Extract the [X, Y] coordinate from the center of the cell holding the provided text.  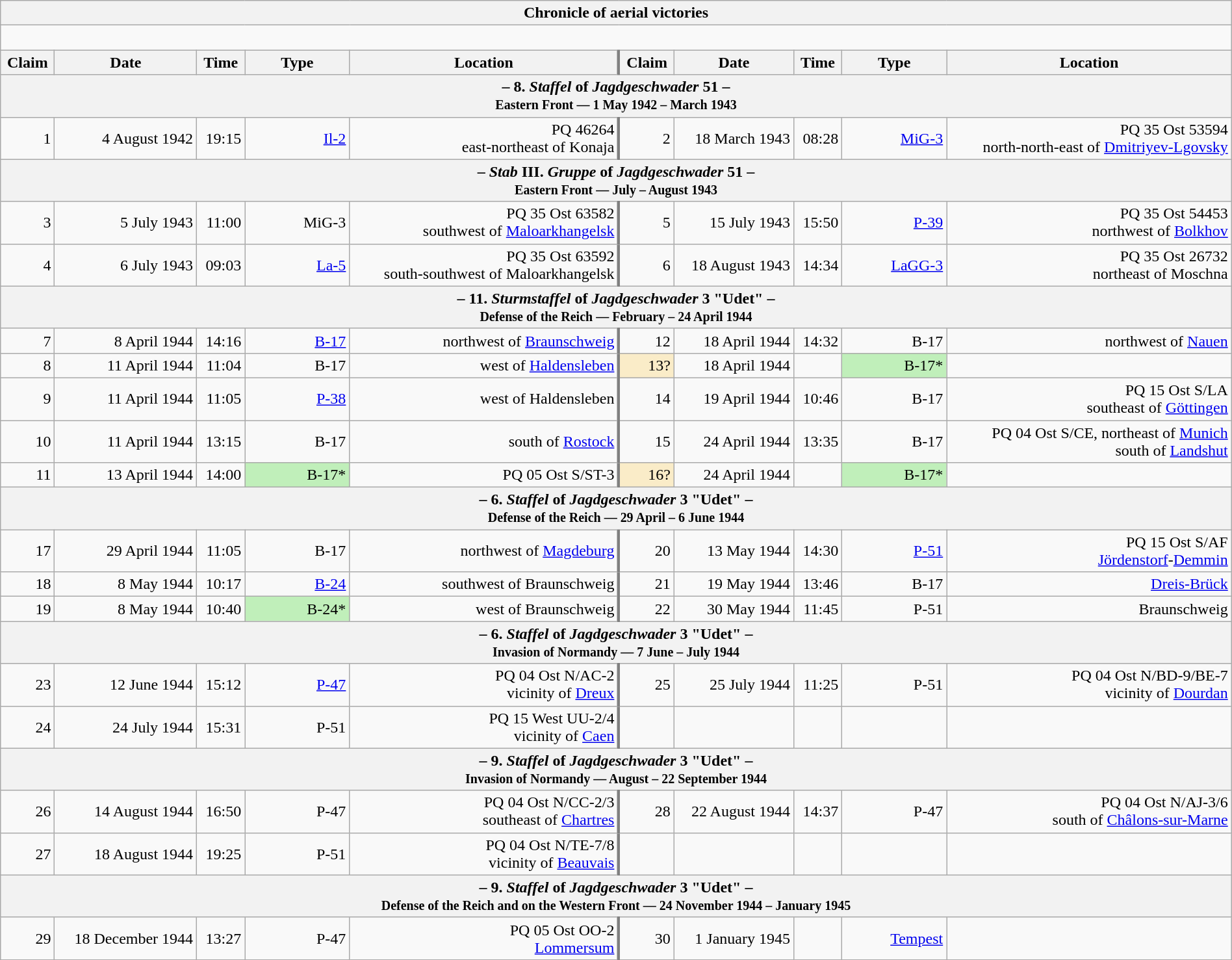
Il-2 [298, 138]
P-38 [298, 399]
25 [646, 685]
– Stab III. Gruppe of Jagdgeschwader 51 –Eastern Front — July – August 1943 [616, 181]
1 [27, 138]
8 April 1944 [126, 341]
14:34 [817, 265]
11 [27, 475]
24 July 1944 [126, 727]
27 [27, 854]
– 6. Staffel of Jagdgeschwader 3 "Udet" –Defense of the Reich — 29 April – 6 June 1944 [616, 508]
15:50 [817, 222]
19:25 [221, 854]
30 [646, 939]
northwest of Magdeburg [485, 551]
13:27 [221, 939]
22 August 1944 [734, 811]
14:16 [221, 341]
PQ 04 Ost N/AJ-3/6south of Châlons-sur-Marne [1089, 811]
10:17 [221, 584]
18 [27, 584]
8 [27, 365]
PQ 15 West UU-2/4vicinity of Caen [485, 727]
PQ 15 Ost S/AFJördenstorf-Demmin [1089, 551]
PQ 05 Ost OO-2Lommersum [485, 939]
13:46 [817, 584]
13 April 1944 [126, 475]
La-5 [298, 265]
PQ 15 Ost S/LAsoutheast of Göttingen [1089, 399]
10 [27, 441]
23 [27, 685]
19 [27, 609]
14 August 1944 [126, 811]
14:37 [817, 811]
14:30 [817, 551]
7 [27, 341]
08:28 [817, 138]
18 August 1944 [126, 854]
B-24* [298, 609]
14:32 [817, 341]
11:00 [221, 222]
– 6. Staffel of Jagdgeschwader 3 "Udet" –Invasion of Normandy — 7 June – July 1944 [616, 642]
6 [646, 265]
PQ 04 Ost N/AC-2vicinity of Dreux [485, 685]
18 December 1944 [126, 939]
21 [646, 584]
22 [646, 609]
PQ 46264 east-northeast of Konaja [485, 138]
– 9. Staffel of Jagdgeschwader 3 "Udet" –Invasion of Normandy — August – 22 September 1944 [616, 770]
northwest of Braunschweig [485, 341]
northwest of Nauen [1089, 341]
2 [646, 138]
– 8. Staffel of Jagdgeschwader 51 –Eastern Front — 1 May 1942 – March 1943 [616, 96]
south of Rostock [485, 441]
15:31 [221, 727]
9 [27, 399]
6 July 1943 [126, 265]
11:25 [817, 685]
26 [27, 811]
29 [27, 939]
PQ 35 Ost 26732 northeast of Moschna [1089, 265]
12 June 1944 [126, 685]
16:50 [221, 811]
15 July 1943 [734, 222]
4 August 1942 [126, 138]
19:15 [221, 138]
13:35 [817, 441]
29 April 1944 [126, 551]
southwest of Braunschweig [485, 584]
PQ 04 Ost N/CC-2/3southeast of Chartres [485, 811]
15 [646, 441]
B-24 [298, 584]
09:03 [221, 265]
PQ 04 Ost S/CE, northeast of Munichsouth of Landshut [1089, 441]
13? [646, 365]
PQ 35 Ost 63592 south-southwest of Maloarkhangelsk [485, 265]
12 [646, 341]
5 July 1943 [126, 222]
Dreis-Brück [1089, 584]
1 January 1945 [734, 939]
18 March 1943 [734, 138]
15:12 [221, 685]
30 May 1944 [734, 609]
11:45 [817, 609]
13:15 [221, 441]
Braunschweig [1089, 609]
– 9. Staffel of Jagdgeschwader 3 "Udet" –Defense of the Reich and on the Western Front — 24 November 1944 – January 1945 [616, 896]
west of Braunschweig [485, 609]
PQ 04 Ost N/BD-9/BE-7vicinity of Dourdan [1089, 685]
LaGG-3 [894, 265]
10:46 [817, 399]
13 May 1944 [734, 551]
14:00 [221, 475]
17 [27, 551]
16? [646, 475]
19 May 1944 [734, 584]
5 [646, 222]
11:04 [221, 365]
PQ 35 Ost 54453 northwest of Bolkhov [1089, 222]
25 July 1944 [734, 685]
PQ 35 Ost 63582 southwest of Maloarkhangelsk [485, 222]
PQ 05 Ost S/ST-3 [485, 475]
19 April 1944 [734, 399]
3 [27, 222]
Tempest [894, 939]
– 11. Sturmstaffel of Jagdgeschwader 3 "Udet" –Defense of the Reich — February – 24 April 1944 [616, 307]
Chronicle of aerial victories [616, 13]
10:40 [221, 609]
20 [646, 551]
PQ 35 Ost 53594 north-north-east of Dmitriyev-Lgovsky [1089, 138]
28 [646, 811]
18 August 1943 [734, 265]
4 [27, 265]
14 [646, 399]
PQ 04 Ost N/TE-7/8vicinity of Beauvais [485, 854]
24 [27, 727]
P-39 [894, 222]
